Detect which cell encompasses the target text, then output its (x, y) center coordinate. 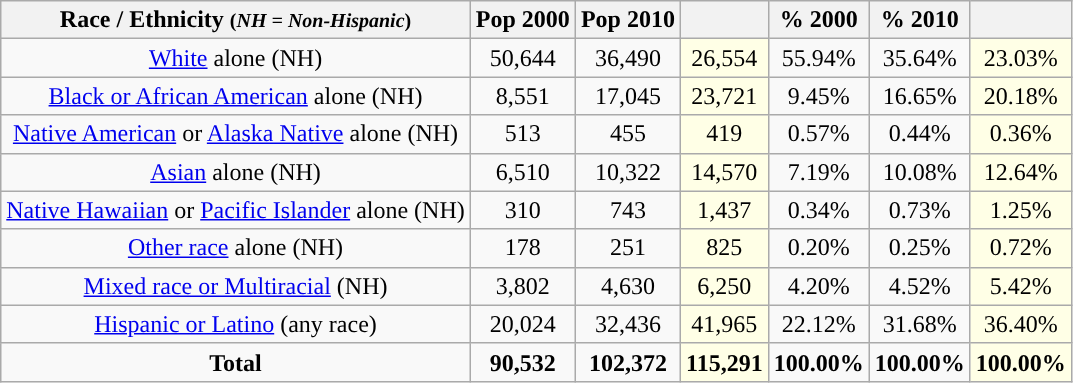
14,570 (724, 172)
20.18% (1020, 96)
10,322 (628, 172)
102,372 (628, 362)
178 (522, 248)
Black or African American alone (NH) (236, 96)
3,802 (522, 286)
% 2000 (818, 20)
419 (724, 134)
Race / Ethnicity (NH = Non-Hispanic) (236, 20)
23,721 (724, 96)
20,024 (522, 324)
Pop 2010 (628, 20)
% 2010 (920, 20)
26,554 (724, 58)
White alone (NH) (236, 58)
8,551 (522, 96)
0.72% (1020, 248)
743 (628, 210)
7.19% (818, 172)
0.57% (818, 134)
32,436 (628, 324)
6,510 (522, 172)
17,045 (628, 96)
Mixed race or Multiracial (NH) (236, 286)
1,437 (724, 210)
31.68% (920, 324)
6,250 (724, 286)
5.42% (1020, 286)
50,644 (522, 58)
36.40% (1020, 324)
Pop 2000 (522, 20)
0.73% (920, 210)
22.12% (818, 324)
Asian alone (NH) (236, 172)
16.65% (920, 96)
23.03% (1020, 58)
0.20% (818, 248)
Native Hawaiian or Pacific Islander alone (NH) (236, 210)
Total (236, 362)
4.52% (920, 286)
4,630 (628, 286)
Other race alone (NH) (236, 248)
825 (724, 248)
9.45% (818, 96)
36,490 (628, 58)
251 (628, 248)
10.08% (920, 172)
0.25% (920, 248)
Native American or Alaska Native alone (NH) (236, 134)
35.64% (920, 58)
0.44% (920, 134)
4.20% (818, 286)
513 (522, 134)
12.64% (1020, 172)
0.36% (1020, 134)
90,532 (522, 362)
115,291 (724, 362)
0.34% (818, 210)
41,965 (724, 324)
310 (522, 210)
455 (628, 134)
55.94% (818, 58)
Hispanic or Latino (any race) (236, 324)
1.25% (1020, 210)
